Detect which cell encompasses the target text, then output its (X, Y) center coordinate. 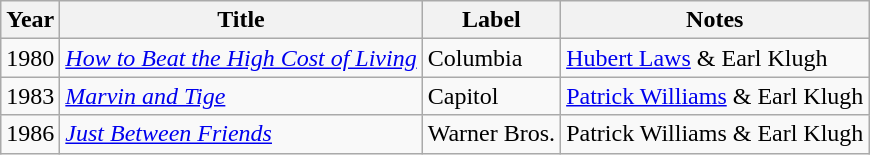
Marvin and Tige (241, 96)
Capitol (491, 96)
How to Beat the High Cost of Living (241, 58)
1983 (30, 96)
Label (491, 20)
Year (30, 20)
Hubert Laws & Earl Klugh (715, 58)
Just Between Friends (241, 134)
Columbia (491, 58)
Notes (715, 20)
Warner Bros. (491, 134)
1980 (30, 58)
1986 (30, 134)
Title (241, 20)
